Scan for the cell matching the given text and deliver its [x, y] coordinate at center. 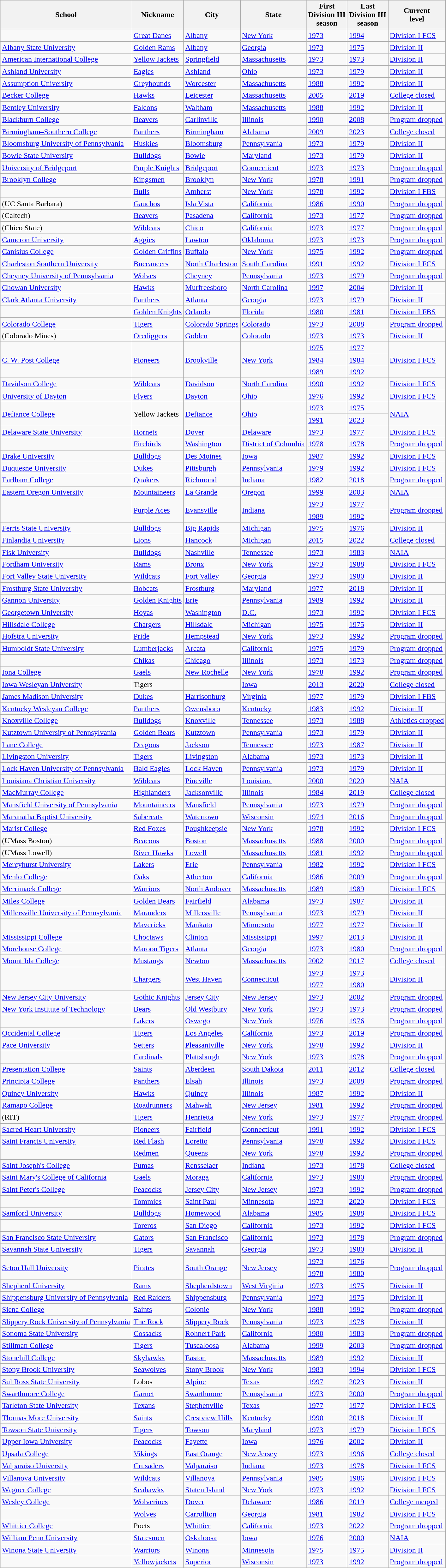
Georgetown University [66, 612]
Frostburg [212, 588]
Bronx [212, 564]
Menlo College [66, 877]
Kingsmen [158, 180]
Charleston Southern University [66, 264]
Staten Island [212, 1490]
Blackburn College [66, 119]
New York Institute of Technology [66, 1009]
Bloomsburg University of Pennsylvania [66, 143]
Tommies [158, 1201]
Fisk University [66, 552]
Golden [212, 336]
Moraga [212, 1177]
Carlinville [212, 119]
Roadrunners [158, 1105]
San Diego [212, 1225]
Skyhawks [158, 1358]
Mansfield University of Pennsylvania [66, 805]
Seawolves [158, 1370]
Hillsdale [212, 624]
State [274, 15]
1996 [368, 1454]
Towson [212, 1430]
Homewood [212, 1213]
Davidson College [66, 384]
Brooklyn College [66, 180]
North Charleston [212, 264]
Watertown [212, 817]
Crusaders [158, 1466]
Wagner College [66, 1490]
Colonie [212, 1309]
Hoyas [158, 612]
Worcester [212, 83]
Gators [158, 1237]
Red Flash [158, 1141]
Easton [212, 1358]
Pleasantville [212, 1045]
Plattsburgh [212, 1057]
Shepherdstown [212, 1285]
Merrimack College [66, 889]
Texans [158, 1406]
Bridgeport [212, 168]
Saint Paul [212, 1201]
Henrietta [212, 1117]
MacMurray College [66, 793]
Knoxville [212, 720]
Cheyney [212, 276]
Valparaiso University [66, 1466]
Livingston [212, 757]
C. W. Post College [66, 360]
Cameron University [66, 240]
Whittier College [66, 1526]
Quincy University [66, 1093]
Presentation College [66, 1069]
Marauders [158, 913]
Saint Joseph's College [66, 1165]
University of Dayton [66, 396]
Setters [158, 1045]
Louisiana Christian University [66, 781]
Kutztown University of Pennsylvania [66, 732]
Murfreesboro [212, 288]
Gothic Knights [158, 997]
Statesmen [158, 1538]
Stony Brook University [66, 1370]
Arcata [212, 648]
Saint Peter's College [66, 1189]
Towson State University [66, 1430]
Knoxville College [66, 720]
Alpine [212, 1382]
Choctaws [158, 937]
Ashland [212, 71]
Nashville [212, 552]
Firebirds [158, 444]
Newton [212, 961]
Des Moines [212, 456]
Oskaloosa [212, 1538]
Samford University [66, 1213]
Mississippi College [66, 937]
Eastern Oregon University [66, 492]
Shippensburg [212, 1297]
Carrollton [212, 1514]
Hornets [158, 432]
(UMass Lowell) [66, 853]
Upper Iowa University [66, 1442]
Millersville University of Pennsylvania [66, 913]
Fort Valley [212, 576]
Valparaiso [212, 1466]
New Rochelle [212, 672]
Lions [158, 540]
Shepherd University [66, 1285]
Isla Vista [212, 204]
Wesley College [66, 1502]
Flyers [158, 396]
American International College [66, 59]
Brookville [212, 360]
College merged [417, 1502]
Defiance College [66, 414]
Drake University [66, 456]
Huskies [158, 143]
Tarleton State University [66, 1406]
Birmingham–Southern College [66, 131]
Pineville [212, 781]
Athletics dropped [417, 720]
Bears [158, 1009]
Saint Mary's College of California [66, 1177]
Gannon University [66, 600]
Canisius College [66, 252]
Quakers [158, 480]
Rohnert Park [212, 1334]
City [212, 15]
Cossacks [158, 1334]
LastDivision IIIseason [368, 15]
La Grande [212, 492]
Bowie State University [66, 155]
Mount Ida College [66, 961]
Winona [212, 1550]
Poets [158, 1526]
Bulls [158, 192]
Morehouse College [66, 949]
(Colorado Mines) [66, 336]
San Francisco State University [66, 1237]
Brooklyn [212, 180]
Lobos [158, 1382]
Sul Ross State University [66, 1382]
Fayette [212, 1442]
Lawton [212, 240]
Chowan University [66, 288]
Jackson [212, 744]
Thomas More University [66, 1418]
(Chico State) [66, 228]
Gauchos [158, 204]
Saint Francis University [66, 1141]
Golden Rams [158, 47]
Chikas [158, 660]
Rensselaer [212, 1165]
Assumption University [66, 83]
Nickname [158, 15]
Seton Hall University [66, 1267]
Savannah [212, 1249]
Pirates [158, 1267]
San Francisco [212, 1237]
Albany State University [66, 47]
Bald Eagles [158, 769]
Birmingham [212, 131]
Currentlevel [417, 15]
Poughkeepsie [212, 829]
(Caltech) [66, 216]
Superior [212, 1562]
Quincy [212, 1093]
Swarthmore College [66, 1394]
Frostburg State University [66, 588]
The Rock [158, 1322]
Miles College [66, 901]
South Dakota [274, 1069]
North Andover [212, 889]
Amherst [212, 192]
Atherton [212, 877]
Clinton [212, 937]
Orlando [212, 312]
New Jersey City University [66, 997]
Purple Knights [158, 168]
Eagles [158, 71]
Pasadena [212, 216]
Beacons [158, 841]
Lane College [66, 744]
Whittier [212, 1526]
Earlham College [66, 480]
Lock Haven [212, 769]
Marist College [66, 829]
West Haven [212, 979]
Kutztown [212, 732]
Falcons [158, 107]
Louisiana [274, 781]
Purple Aces [158, 510]
Swarthmore [212, 1394]
Iowa Wesleyan University [66, 684]
Mavericks [158, 925]
Cheyney University of Pennsylvania [66, 276]
Davidson [212, 384]
Redmen [158, 1153]
2005 [327, 95]
Old Westbury [212, 1009]
Ramapo College [66, 1105]
District of Columbia [274, 444]
Boston [212, 841]
FirstDivision IIIseason [327, 15]
Seahawks [158, 1490]
Ferris State University [66, 528]
Upsala College [66, 1454]
2015 [327, 540]
Occidental College [66, 1033]
Toreros [158, 1225]
Cardinals [158, 1057]
Oaks [158, 877]
Villanova University [66, 1478]
Waltham [212, 107]
Clark Atlanta University [66, 300]
Lock Haven University of Pennsylvania [66, 769]
James Madison University [66, 696]
Chico [212, 228]
Oklahoma [274, 240]
Duquesne University [66, 468]
2011 [327, 1069]
Leicester [212, 95]
Tuscaloosa [212, 1346]
Mercyhurst University [66, 865]
Vikings [158, 1454]
Virginia [274, 696]
Lowell [212, 853]
Buccaneers [158, 264]
Los Angeles [212, 1033]
2012 [368, 1069]
Mankato [212, 925]
Oswego [212, 1021]
Fort Valley State University [66, 576]
1974 [327, 817]
Chicago [212, 660]
Iona College [66, 672]
Savannah State University [66, 1249]
Owensboro [212, 708]
Mansfield [212, 805]
Siena College [66, 1309]
Elsah [212, 1081]
Slippery Rock [212, 1322]
Golden Griffins [158, 252]
Maroon Tigers [158, 949]
Stephenville [212, 1406]
Mississippi [274, 937]
Delaware State University [66, 432]
Loretto [212, 1141]
Mahwah [212, 1105]
Livingston University [66, 757]
Hancock [212, 540]
Slippery Rock University of Pennsylvania [66, 1322]
Maranatha Baptist University [66, 817]
Great Danes [158, 35]
Bobcats [158, 588]
(RIT) [66, 1117]
Yellowjackets [158, 1562]
Highlanders [158, 793]
Dragons [158, 744]
Hillsdale College [66, 624]
Red Raiders [158, 1297]
Aberdeen [212, 1069]
Defiance [212, 414]
Villanova [212, 1478]
Harrisonburg [212, 696]
Humboldt State University [66, 648]
Wolverines [158, 1502]
Buffalo [212, 252]
Finlandia University [66, 540]
South Carolina [274, 264]
Bowie [212, 155]
Principia College [66, 1081]
(UMass Boston) [66, 841]
Stillman College [66, 1346]
Sonoma State University [66, 1334]
Dayton [212, 396]
Pittsburgh [212, 468]
Sabercats [158, 817]
Jacksonville [212, 793]
2016 [368, 817]
D.C. [274, 612]
Big Rapids [212, 528]
Evansville [212, 510]
Mustangs [158, 961]
Fordham University [66, 564]
East Orange [212, 1454]
Colorado College [66, 324]
South Orange [212, 1267]
Lumberjacks [158, 648]
Ashland University [66, 71]
Hempstead [212, 636]
West Virginia [274, 1285]
Colorado Springs [212, 324]
Stony Brook [212, 1370]
Queens [212, 1153]
Pace University [66, 1045]
Kentucky Wesleyan College [66, 708]
Bloomsburg [212, 143]
Garnet [158, 1394]
University of Bridgeport [66, 168]
Springfield [212, 59]
William Penn University [66, 1538]
2004 [368, 288]
Shippensburg University of Pennsylvania [66, 1297]
River Hawks [158, 853]
Bentley University [66, 107]
Hofstra University [66, 636]
Richmond [212, 480]
Oregon [274, 492]
2017 [368, 961]
Red Foxes [158, 829]
Stonehill College [66, 1358]
(UC Santa Barbara) [66, 204]
School [66, 15]
Florida [274, 312]
Becker College [66, 95]
Aggies [158, 240]
Pride [158, 636]
Winona State University [66, 1550]
Pumas [158, 1165]
Greyhounds [158, 83]
Sacred Heart University [66, 1129]
Orediggers [158, 336]
Millersville [212, 913]
Crestview Hills [212, 1418]
